Identify which cell holds the provided text, then report its [X, Y] central coordinate. 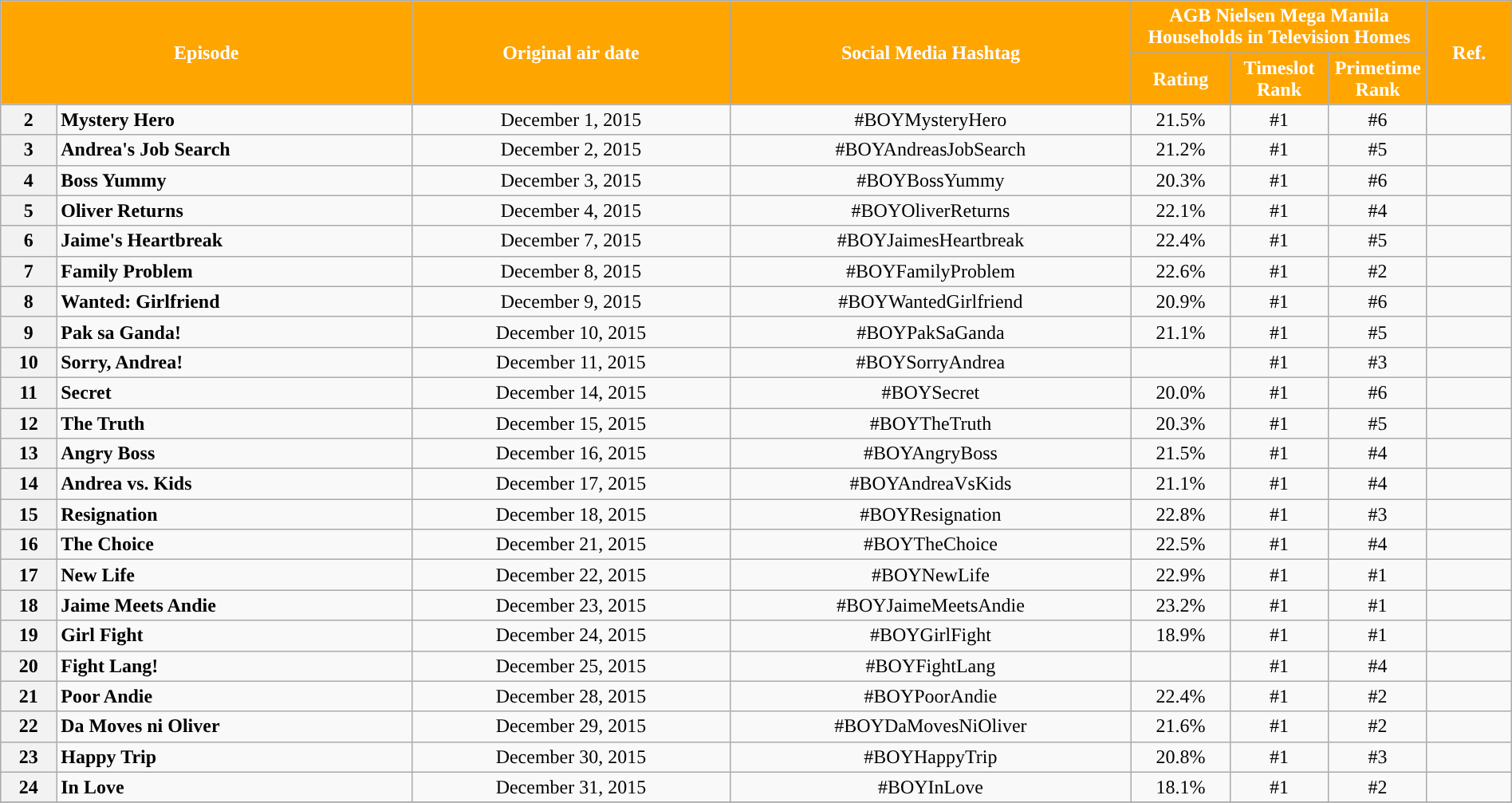
10 [29, 362]
22.8% [1181, 514]
Primetime Rank [1378, 78]
#BOYHappyTrip [931, 757]
Angry Boss [234, 454]
#BOYSecret [931, 392]
December 2, 2015 [571, 150]
December 16, 2015 [571, 454]
Wanted: Girlfriend [234, 301]
Episode [207, 53]
Pak sa Ganda! [234, 332]
Andrea's Job Search [234, 150]
Girl Fight [234, 636]
December 21, 2015 [571, 545]
December 22, 2015 [571, 575]
Family Problem [234, 271]
3 [29, 150]
December 7, 2015 [571, 241]
#BOYInLove [931, 787]
The Truth [234, 423]
In Love [234, 787]
December 30, 2015 [571, 757]
22.5% [1181, 545]
11 [29, 392]
18 [29, 605]
#BOYAndreaVsKids [931, 484]
2 [29, 120]
Resignation [234, 514]
21.2% [1181, 150]
22.1% [1181, 211]
17 [29, 575]
4 [29, 180]
Andrea vs. Kids [234, 484]
Poor Andie [234, 696]
Timeslot Rank [1279, 78]
#BOYResignation [931, 514]
December 10, 2015 [571, 332]
December 23, 2015 [571, 605]
December 8, 2015 [571, 271]
24 [29, 787]
December 29, 2015 [571, 726]
Boss Yummy [234, 180]
23.2% [1181, 605]
Secret [234, 392]
23 [29, 757]
6 [29, 241]
December 25, 2015 [571, 666]
December 28, 2015 [571, 696]
20.0% [1181, 392]
#BOYFightLang [931, 666]
December 14, 2015 [571, 392]
20.9% [1181, 301]
New Life [234, 575]
Fight Lang! [234, 666]
13 [29, 454]
#BOYPakSaGanda [931, 332]
21.6% [1181, 726]
#BOYBossYummy [931, 180]
Oliver Returns [234, 211]
#BOYAndreasJobSearch [931, 150]
Original air date [571, 53]
December 17, 2015 [571, 484]
19 [29, 636]
18.1% [1181, 787]
#BOYMysteryHero [931, 120]
#BOYFamilyProblem [931, 271]
#BOYTheTruth [931, 423]
Ref. [1469, 53]
December 24, 2015 [571, 636]
Jaime Meets Andie [234, 605]
December 18, 2015 [571, 514]
7 [29, 271]
December 9, 2015 [571, 301]
20 [29, 666]
22.9% [1181, 575]
20.8% [1181, 757]
#BOYAngryBoss [931, 454]
5 [29, 211]
Da Moves ni Oliver [234, 726]
December 31, 2015 [571, 787]
12 [29, 423]
18.9% [1181, 636]
#BOYGirlFight [931, 636]
December 4, 2015 [571, 211]
16 [29, 545]
Happy Trip [234, 757]
Mystery Hero [234, 120]
#BOYWantedGirlfriend [931, 301]
14 [29, 484]
Social Media Hashtag [931, 53]
Rating [1181, 78]
9 [29, 332]
December 3, 2015 [571, 180]
AGB Nielsen Mega Manila Households in Television Homes [1279, 27]
8 [29, 301]
#BOYNewLife [931, 575]
#BOYPoorAndie [931, 696]
Jaime's Heartbreak [234, 241]
Sorry, Andrea! [234, 362]
#BOYJaimeMeetsAndie [931, 605]
December 11, 2015 [571, 362]
#BOYDaMovesNiOliver [931, 726]
15 [29, 514]
#BOYJaimesHeartbreak [931, 241]
#BOYTheChoice [931, 545]
22 [29, 726]
#BOYOliverReturns [931, 211]
#BOYSorryAndrea [931, 362]
22.6% [1181, 271]
The Choice [234, 545]
December 15, 2015 [571, 423]
21 [29, 696]
December 1, 2015 [571, 120]
